For the text-containing cell, return its midpoint in (x, y) coordinate format. 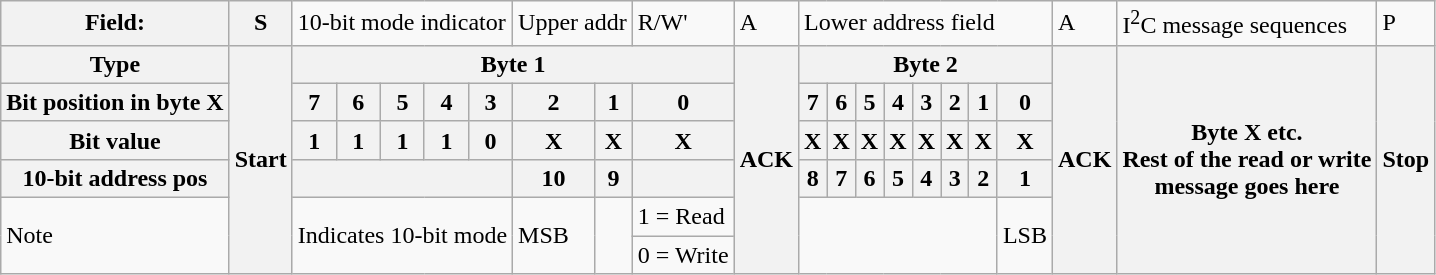
I2C message sequences (1247, 24)
Byte 2 (926, 64)
P (1406, 24)
S (260, 24)
10 (554, 178)
8 (813, 178)
10-bit address pos (115, 178)
Indicates 10-bit mode (402, 236)
10-bit mode indicator (402, 24)
Byte X etc.Rest of the read or writemessage goes here (1247, 159)
Bit position in byte X (115, 102)
R/W' (683, 24)
Byte 1 (513, 64)
Lower address field (926, 24)
Upper addr (573, 24)
LSB (1024, 236)
0 = Write (683, 255)
Bit value (115, 140)
Stop (1406, 159)
Start (260, 159)
Type (115, 64)
9 (614, 178)
Note (115, 236)
MSB (554, 236)
Field: (115, 24)
1 = Read (683, 217)
